Locate the cell with the specified text and output its [X, Y] center coordinate. 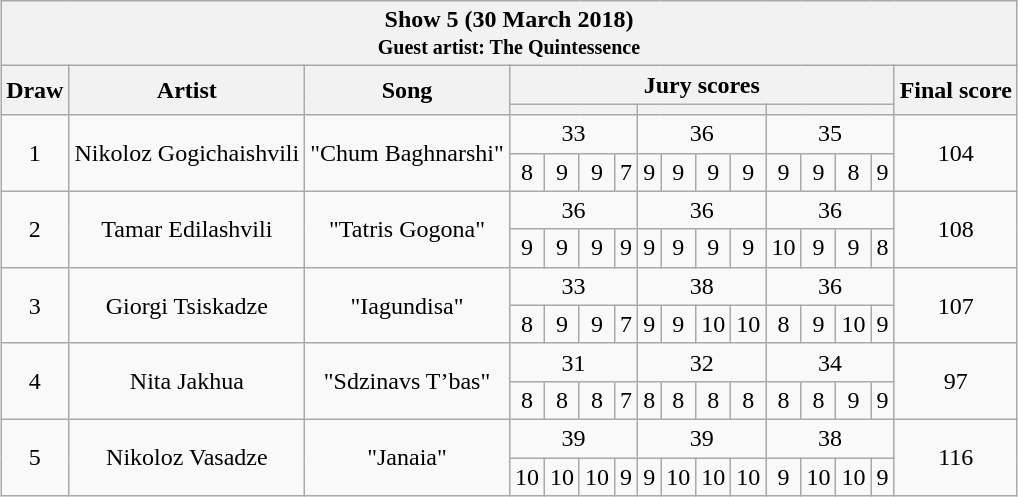
104 [956, 153]
Nita Jakhua [187, 381]
Artist [187, 90]
"Janaia" [408, 457]
Song [408, 90]
Nikoloz Vasadze [187, 457]
Final score [956, 90]
"Chum Baghnarshi" [408, 153]
Draw [35, 90]
2 [35, 229]
4 [35, 381]
"Sdzinavs T’bas" [408, 381]
107 [956, 305]
Show 5 (30 March 2018)Guest artist: The Quintessence [510, 34]
32 [702, 362]
116 [956, 457]
Tamar Edilashvili [187, 229]
"Tatris Gogona" [408, 229]
35 [830, 134]
31 [573, 362]
Jury scores [702, 85]
3 [35, 305]
34 [830, 362]
Giorgi Tsiskadze [187, 305]
5 [35, 457]
97 [956, 381]
Nikoloz Gogichaishvili [187, 153]
108 [956, 229]
"Iagundisa" [408, 305]
1 [35, 153]
